Extract the [X, Y] coordinate from the center of the cell holding the provided text.  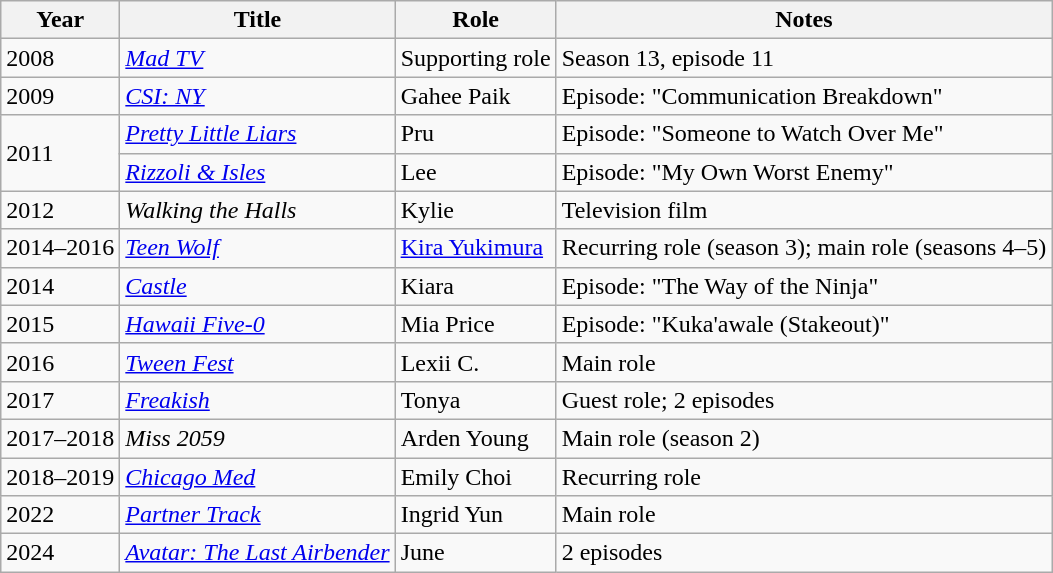
2014 [60, 286]
Lexii C. [476, 362]
Tonya [476, 400]
Year [60, 20]
Title [258, 20]
Partner Track [258, 515]
2017 [60, 400]
Season 13, episode 11 [804, 58]
2009 [60, 96]
2014–2016 [60, 248]
Pretty Little Liars [258, 134]
Avatar: The Last Airbender [258, 553]
Kylie [476, 210]
Mia Price [476, 324]
Walking the Halls [258, 210]
Guest role; 2 episodes [804, 400]
Hawaii Five-0 [258, 324]
Rizzoli & Isles [258, 172]
2017–2018 [60, 438]
CSI: NY [258, 96]
Tween Fest [258, 362]
Episode: "The Way of the Ninja" [804, 286]
Arden Young [476, 438]
Miss 2059 [258, 438]
Pru [476, 134]
Emily Choi [476, 477]
2024 [60, 553]
Recurring role (season 3); main role (seasons 4–5) [804, 248]
Kira Yukimura [476, 248]
2016 [60, 362]
Main role (season 2) [804, 438]
Notes [804, 20]
Episode: "Communication Breakdown" [804, 96]
Supporting role [476, 58]
2015 [60, 324]
Episode: "Kuka'awale (Stakeout)" [804, 324]
2011 [60, 153]
Episode: "Someone to Watch Over Me" [804, 134]
Teen Wolf [258, 248]
2 episodes [804, 553]
Television film [804, 210]
Recurring role [804, 477]
Role [476, 20]
Kiara [476, 286]
Episode: "My Own Worst Enemy" [804, 172]
Freakish [258, 400]
June [476, 553]
Gahee Paik [476, 96]
Mad TV [258, 58]
2008 [60, 58]
Lee [476, 172]
Castle [258, 286]
Ingrid Yun [476, 515]
2018–2019 [60, 477]
Chicago Med [258, 477]
2022 [60, 515]
2012 [60, 210]
